Find where the given text appears and provide that cell's center as [X, Y] coordinate. 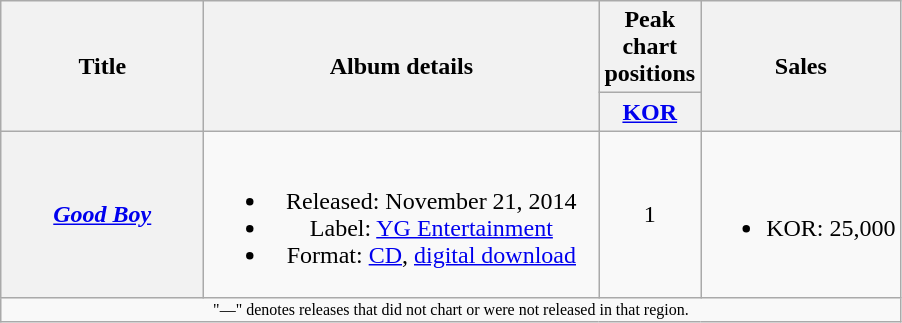
KOR: 25,000 [801, 214]
Released: November 21, 2014Label: YG EntertainmentFormat: CD, digital download [402, 214]
1 [650, 214]
"—" denotes releases that did not chart or were not released in that region. [451, 310]
Album details [402, 66]
Sales [801, 66]
KOR [650, 112]
Peak chart positions [650, 47]
Good Boy [102, 214]
Title [102, 66]
